Return [X, Y] of the center of cell containing provided text 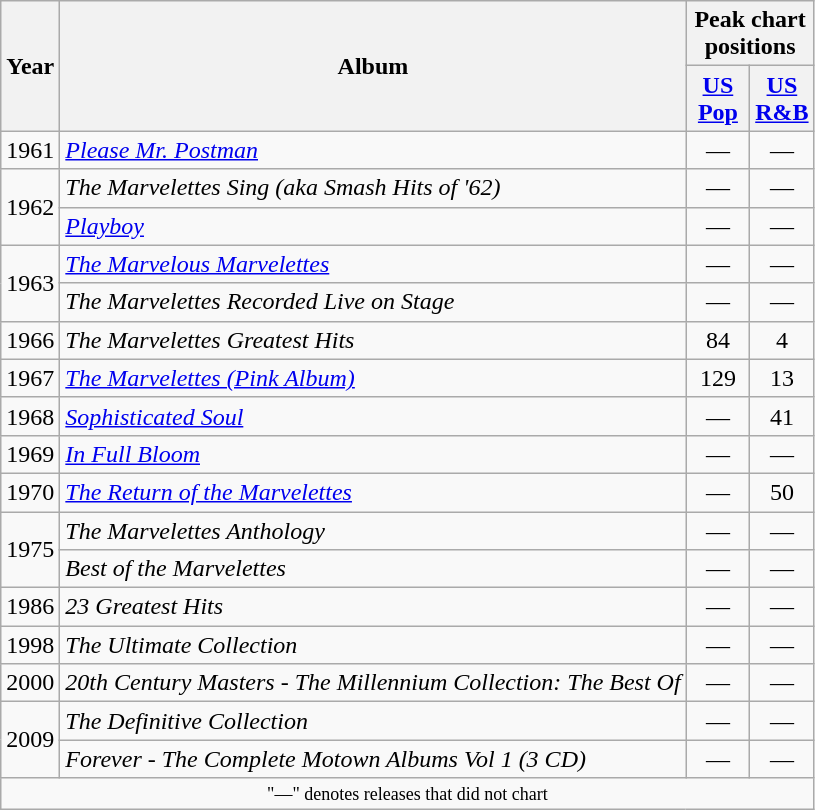
Peak chart positions [750, 34]
84 [718, 340]
13 [782, 378]
23 Greatest Hits [373, 607]
"—" denotes releases that did not chart [408, 794]
129 [718, 378]
The Return of the Marvelettes [373, 492]
41 [782, 416]
US Pop [718, 98]
1966 [30, 340]
The Marvelous Marvelettes [373, 264]
1961 [30, 150]
2000 [30, 683]
Year [30, 66]
Forever - The Complete Motown Albums Vol 1 (3 CD) [373, 759]
The Marvelettes Greatest Hits [373, 340]
1975 [30, 550]
The Ultimate Collection [373, 645]
1967 [30, 378]
The Marvelettes Anthology [373, 531]
US R&B [782, 98]
Best of the Marvelettes [373, 569]
1986 [30, 607]
1998 [30, 645]
The Definitive Collection [373, 721]
The Marvelettes Recorded Live on Stage [373, 302]
Playboy [373, 226]
In Full Bloom [373, 454]
1962 [30, 207]
1968 [30, 416]
1969 [30, 454]
1963 [30, 283]
1970 [30, 492]
Album [373, 66]
The Marvelettes Sing (aka Smash Hits of '62) [373, 188]
Please Mr. Postman [373, 150]
20th Century Masters - The Millennium Collection: The Best Of [373, 683]
2009 [30, 740]
50 [782, 492]
Sophisticated Soul [373, 416]
The Marvelettes (Pink Album) [373, 378]
4 [782, 340]
